For the text-containing cell, return its midpoint in (x, y) coordinate format. 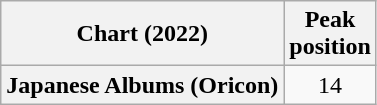
14 (330, 85)
Peakposition (330, 34)
Japanese Albums (Oricon) (142, 85)
Chart (2022) (142, 34)
